For the text-containing cell, return its midpoint in (x, y) coordinate format. 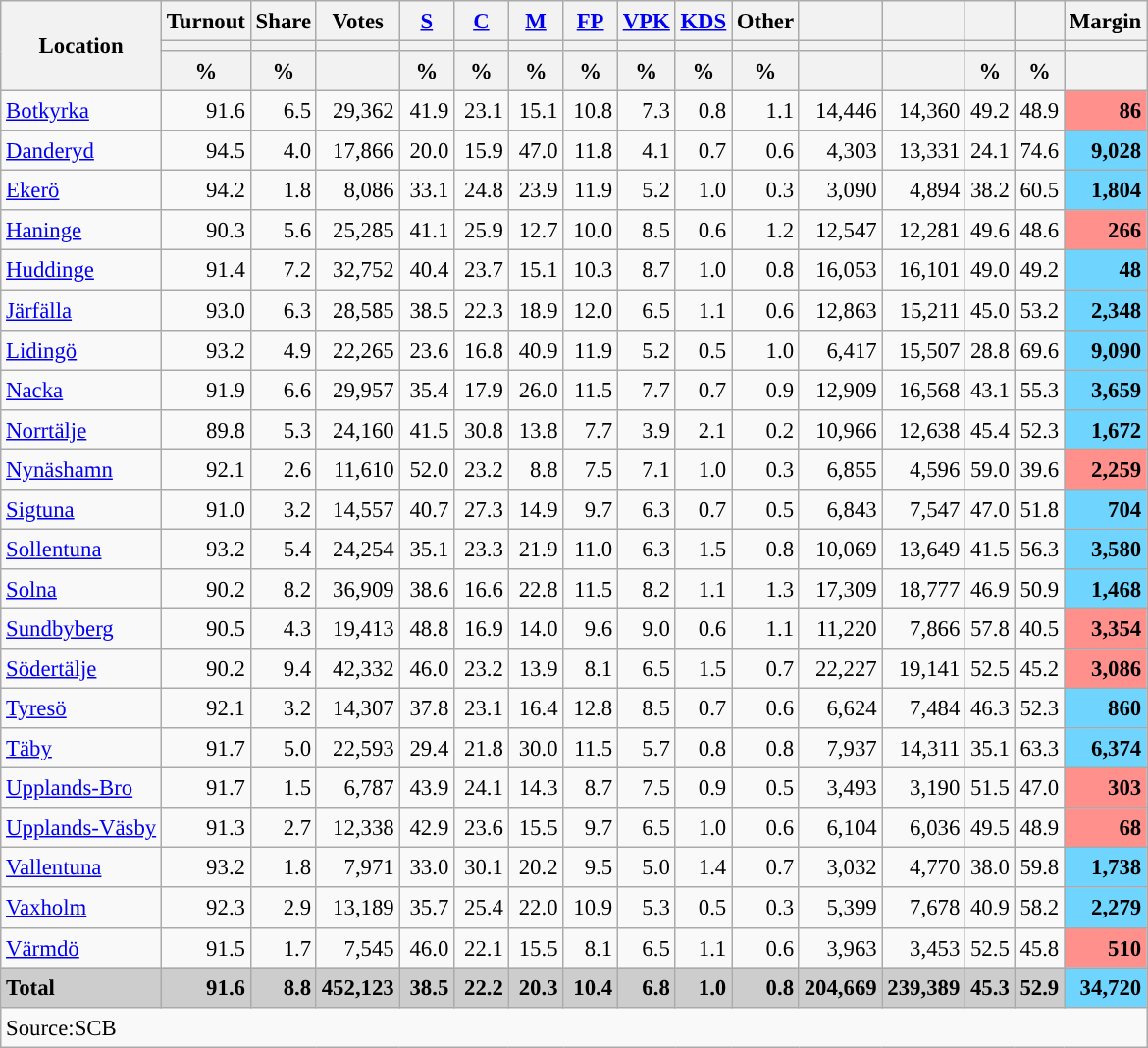
3,090 (840, 190)
86 (1106, 112)
Margin (1106, 22)
35.7 (427, 909)
74.6 (1039, 151)
30.0 (536, 748)
9.6 (591, 628)
3,032 (840, 867)
5,399 (840, 909)
Järfälla (81, 310)
Total (81, 987)
41.9 (427, 112)
25.9 (482, 230)
13.9 (536, 669)
9.0 (646, 628)
10.4 (591, 987)
14.3 (536, 789)
23.9 (536, 190)
46.3 (990, 708)
18.9 (536, 310)
7,678 (924, 909)
15,507 (924, 349)
17,309 (840, 589)
18,777 (924, 589)
Other (765, 22)
43.9 (427, 789)
9,028 (1106, 151)
S (427, 22)
4,596 (924, 469)
1.2 (765, 230)
26.0 (536, 391)
12,863 (840, 310)
48.8 (427, 628)
53.2 (1039, 310)
2,348 (1106, 310)
10,966 (840, 430)
C (482, 22)
9,090 (1106, 349)
42,332 (357, 669)
90.3 (206, 230)
12,638 (924, 430)
16,101 (924, 271)
3,493 (840, 789)
3,659 (1106, 391)
50.9 (1039, 589)
6,374 (1106, 748)
10,069 (840, 550)
7,484 (924, 708)
Danderyd (81, 151)
52.0 (427, 469)
VPK (646, 22)
1,672 (1106, 430)
33.1 (427, 190)
22.1 (482, 948)
28.8 (990, 349)
89.8 (206, 430)
30.1 (482, 867)
41.1 (427, 230)
45.0 (990, 310)
20.0 (427, 151)
Nacka (81, 391)
25.4 (482, 909)
5.4 (283, 550)
24,254 (357, 550)
35.4 (427, 391)
20.3 (536, 987)
2.1 (703, 430)
4.9 (283, 349)
38.2 (990, 190)
Sundbyberg (81, 628)
57.8 (990, 628)
3,453 (924, 948)
38.6 (427, 589)
27.3 (482, 510)
51.8 (1039, 510)
Vallentuna (81, 867)
2.7 (283, 828)
4.1 (646, 151)
Tyresö (81, 708)
6,417 (840, 349)
24.8 (482, 190)
12,547 (840, 230)
Vaxholm (81, 909)
2.6 (283, 469)
16,053 (840, 271)
14,446 (840, 112)
37.8 (427, 708)
11,220 (840, 628)
1.3 (765, 589)
14,557 (357, 510)
Solna (81, 589)
59.8 (1039, 867)
Nynäshamn (81, 469)
KDS (703, 22)
Värmdö (81, 948)
16,568 (924, 391)
5.6 (283, 230)
16.9 (482, 628)
Location (81, 46)
704 (1106, 510)
34,720 (1106, 987)
8,086 (357, 190)
3,190 (924, 789)
45.3 (990, 987)
45.4 (990, 430)
Sollentuna (81, 550)
22.8 (536, 589)
12,281 (924, 230)
4.0 (283, 151)
51.5 (990, 789)
9.4 (283, 669)
5.7 (646, 748)
Haninge (81, 230)
48.6 (1039, 230)
29,957 (357, 391)
Source:SCB (574, 1026)
10.8 (591, 112)
94.5 (206, 151)
Täby (81, 748)
7,971 (357, 867)
6.8 (646, 987)
22,227 (840, 669)
22.3 (482, 310)
21.8 (482, 748)
32,752 (357, 271)
91.3 (206, 828)
46.9 (990, 589)
58.2 (1039, 909)
10.3 (591, 271)
2,259 (1106, 469)
15,211 (924, 310)
Sigtuna (81, 510)
60.5 (1039, 190)
13.8 (536, 430)
12.0 (591, 310)
13,649 (924, 550)
7.3 (646, 112)
14,311 (924, 748)
7,937 (840, 748)
68 (1106, 828)
2,279 (1106, 909)
92.3 (206, 909)
Lidingö (81, 349)
93.0 (206, 310)
69.6 (1039, 349)
239,389 (924, 987)
12,909 (840, 391)
30.8 (482, 430)
6,104 (840, 828)
6,787 (357, 789)
43.1 (990, 391)
29,362 (357, 112)
12.7 (536, 230)
6,855 (840, 469)
Ekerö (81, 190)
1,468 (1106, 589)
14,307 (357, 708)
49.5 (990, 828)
13,331 (924, 151)
17.9 (482, 391)
14.9 (536, 510)
10.0 (591, 230)
1.7 (283, 948)
Norrtälje (81, 430)
24,160 (357, 430)
204,669 (840, 987)
7,547 (924, 510)
1,738 (1106, 867)
12,338 (357, 828)
2.9 (283, 909)
7.1 (646, 469)
6.6 (283, 391)
Botkyrka (81, 112)
91.9 (206, 391)
13,189 (357, 909)
40.5 (1039, 628)
11.8 (591, 151)
7.2 (283, 271)
16.4 (536, 708)
7,866 (924, 628)
19,413 (357, 628)
22.2 (482, 987)
91.4 (206, 271)
M (536, 22)
4,894 (924, 190)
90.5 (206, 628)
12.8 (591, 708)
19,141 (924, 669)
56.3 (1039, 550)
52.9 (1039, 987)
22,265 (357, 349)
11.0 (591, 550)
3.9 (646, 430)
22.0 (536, 909)
25,285 (357, 230)
38.0 (990, 867)
49.0 (990, 271)
266 (1106, 230)
48 (1106, 271)
Upplands-Bro (81, 789)
59.0 (990, 469)
20.2 (536, 867)
14,360 (924, 112)
91.5 (206, 948)
3,963 (840, 948)
40.7 (427, 510)
45.8 (1039, 948)
4,303 (840, 151)
55.3 (1039, 391)
36,909 (357, 589)
4.3 (283, 628)
39.6 (1039, 469)
63.3 (1039, 748)
FP (591, 22)
3,580 (1106, 550)
21.9 (536, 550)
45.2 (1039, 669)
29.4 (427, 748)
40.4 (427, 271)
9.5 (591, 867)
452,123 (357, 987)
42.9 (427, 828)
14.0 (536, 628)
0.2 (765, 430)
Share (283, 22)
28,585 (357, 310)
1.4 (703, 867)
Södertälje (81, 669)
23.7 (482, 271)
16.8 (482, 349)
510 (1106, 948)
3,354 (1106, 628)
3,086 (1106, 669)
33.0 (427, 867)
49.6 (990, 230)
11,610 (357, 469)
16.6 (482, 589)
Upplands-Väsby (81, 828)
Turnout (206, 22)
6,624 (840, 708)
Votes (357, 22)
1,804 (1106, 190)
4,770 (924, 867)
94.2 (206, 190)
6,036 (924, 828)
10.9 (591, 909)
15.9 (482, 151)
6,843 (840, 510)
22,593 (357, 748)
860 (1106, 708)
91.0 (206, 510)
23.3 (482, 550)
Huddinge (81, 271)
303 (1106, 789)
7,545 (357, 948)
17,866 (357, 151)
